Scan for the cell matching the given text and deliver its [X, Y] coordinate at center. 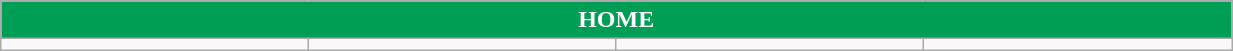
HOME [616, 20]
